Return the (X, Y) coordinate for the center point of the cell that contains the specified text.  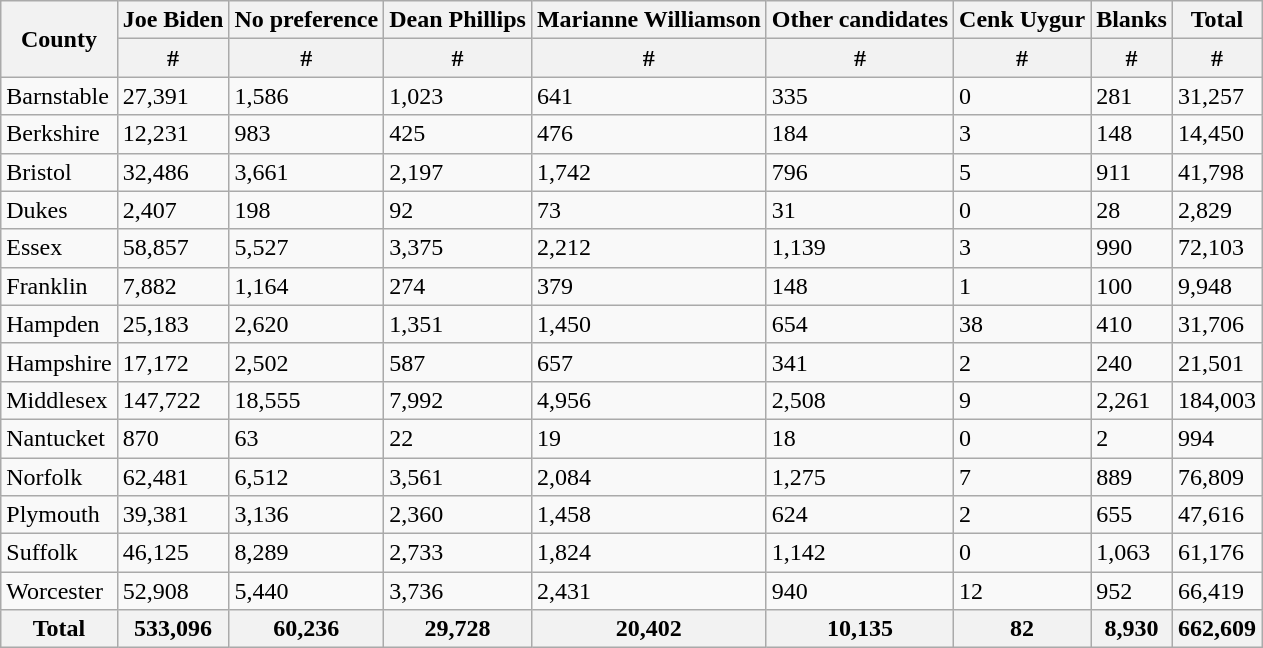
1 (1022, 286)
983 (306, 134)
Blanks (1132, 20)
12,231 (173, 134)
1,275 (860, 477)
533,096 (173, 629)
31,257 (1216, 96)
5,440 (306, 591)
66,419 (1216, 591)
Marianne Williamson (648, 20)
73 (648, 210)
2,084 (648, 477)
870 (173, 438)
No preference (306, 20)
624 (860, 515)
Norfolk (59, 477)
2,360 (458, 515)
Franklin (59, 286)
2,261 (1132, 400)
Middlesex (59, 400)
92 (458, 210)
9,948 (1216, 286)
657 (648, 362)
662,609 (1216, 629)
1,586 (306, 96)
Hampshire (59, 362)
274 (458, 286)
Dean Phillips (458, 20)
72,103 (1216, 248)
3,561 (458, 477)
Cenk Uygur (1022, 20)
7,992 (458, 400)
3,136 (306, 515)
7 (1022, 477)
3,736 (458, 591)
587 (458, 362)
2,212 (648, 248)
17,172 (173, 362)
100 (1132, 286)
39,381 (173, 515)
19 (648, 438)
952 (1132, 591)
7,882 (173, 286)
1,450 (648, 324)
1,164 (306, 286)
Hampden (59, 324)
2,620 (306, 324)
18 (860, 438)
32,486 (173, 172)
240 (1132, 362)
9 (1022, 400)
Joe Biden (173, 20)
6,512 (306, 477)
52,908 (173, 591)
5,527 (306, 248)
1,458 (648, 515)
990 (1132, 248)
641 (648, 96)
58,857 (173, 248)
63 (306, 438)
379 (648, 286)
12 (1022, 591)
29,728 (458, 629)
Worcester (59, 591)
1,742 (648, 172)
Berkshire (59, 134)
31 (860, 210)
61,176 (1216, 553)
2,407 (173, 210)
38 (1022, 324)
1,824 (648, 553)
911 (1132, 172)
425 (458, 134)
8,289 (306, 553)
2,733 (458, 553)
41,798 (1216, 172)
10,135 (860, 629)
335 (860, 96)
2,431 (648, 591)
Suffolk (59, 553)
47,616 (1216, 515)
46,125 (173, 553)
1,139 (860, 248)
Bristol (59, 172)
82 (1022, 629)
County (59, 39)
Barnstable (59, 96)
28 (1132, 210)
654 (860, 324)
27,391 (173, 96)
25,183 (173, 324)
198 (306, 210)
341 (860, 362)
184,003 (1216, 400)
410 (1132, 324)
Plymouth (59, 515)
4,956 (648, 400)
889 (1132, 477)
940 (860, 591)
Nantucket (59, 438)
Dukes (59, 210)
2,197 (458, 172)
2,502 (306, 362)
Other candidates (860, 20)
21,501 (1216, 362)
3,661 (306, 172)
22 (458, 438)
18,555 (306, 400)
1,063 (1132, 553)
76,809 (1216, 477)
1,351 (458, 324)
1,142 (860, 553)
994 (1216, 438)
20,402 (648, 629)
14,450 (1216, 134)
5 (1022, 172)
281 (1132, 96)
3,375 (458, 248)
Essex (59, 248)
8,930 (1132, 629)
147,722 (173, 400)
2,508 (860, 400)
476 (648, 134)
2,829 (1216, 210)
60,236 (306, 629)
31,706 (1216, 324)
62,481 (173, 477)
184 (860, 134)
796 (860, 172)
1,023 (458, 96)
655 (1132, 515)
